Output the (x, y) coordinate of the center of the cell containing the given text.  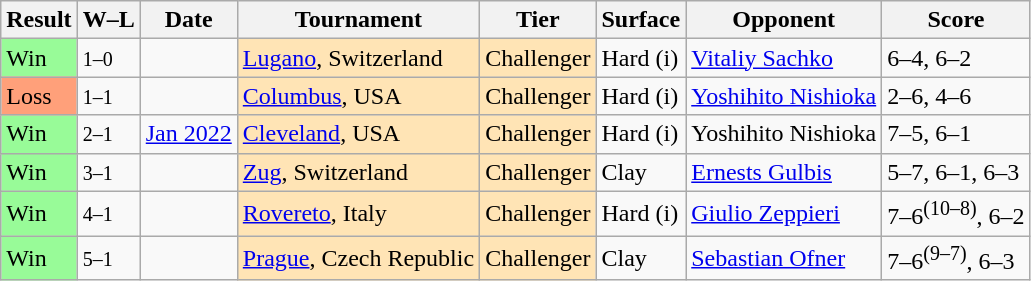
Ernests Gulbis (784, 172)
5–7, 6–1, 6–3 (956, 172)
Tier (538, 20)
Surface (641, 20)
5–1 (108, 258)
Cleveland, USA (358, 134)
6–4, 6–2 (956, 58)
7–6(9–7), 6–3 (956, 258)
Lugano, Switzerland (358, 58)
1–0 (108, 58)
2–6, 4–6 (956, 96)
Prague, Czech Republic (358, 258)
Tournament (358, 20)
Columbus, USA (358, 96)
4–1 (108, 214)
Opponent (784, 20)
Date (188, 20)
7–6(10–8), 6–2 (956, 214)
W–L (108, 20)
1–1 (108, 96)
Loss (39, 96)
Vitaliy Sachko (784, 58)
Jan 2022 (188, 134)
Zug, Switzerland (358, 172)
Score (956, 20)
Rovereto, Italy (358, 214)
7–5, 6–1 (956, 134)
Result (39, 20)
2–1 (108, 134)
3–1 (108, 172)
Giulio Zeppieri (784, 214)
Sebastian Ofner (784, 258)
